Extract the (x, y) coordinate from the center of the cell holding the provided text.  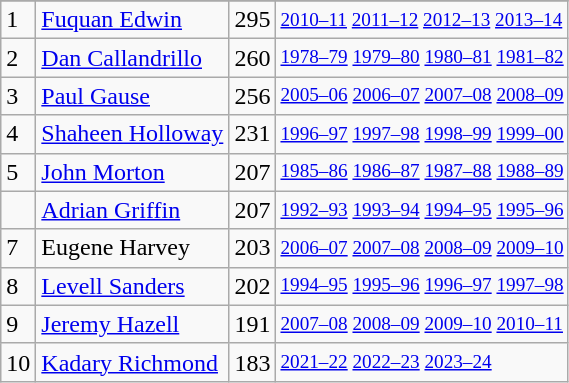
Kadary Richmond (132, 362)
2010–11 2011–12 2012–13 2013–14 (422, 20)
2 (18, 58)
256 (252, 96)
Dan Callandrillo (132, 58)
231 (252, 134)
1985–86 1986–87 1987–88 1988–89 (422, 172)
1996–97 1997–98 1998–99 1999–00 (422, 134)
8 (18, 286)
Shaheen Holloway (132, 134)
2021–22 2022–23 2023–24 (422, 362)
202 (252, 286)
John Morton (132, 172)
Jeremy Hazell (132, 324)
5 (18, 172)
295 (252, 20)
260 (252, 58)
2006–07 2007–08 2008–09 2009–10 (422, 248)
1994–95 1995–96 1996–97 1997–98 (422, 286)
183 (252, 362)
2005–06 2006–07 2007–08 2008–09 (422, 96)
1978–79 1979–80 1980–81 1981–82 (422, 58)
10 (18, 362)
9 (18, 324)
2007–08 2008–09 2009–10 2010–11 (422, 324)
7 (18, 248)
1 (18, 20)
Levell Sanders (132, 286)
4 (18, 134)
Fuquan Edwin (132, 20)
Eugene Harvey (132, 248)
191 (252, 324)
Adrian Griffin (132, 210)
1992–93 1993–94 1994–95 1995–96 (422, 210)
3 (18, 96)
Paul Gause (132, 96)
203 (252, 248)
